Extract the (X, Y) coordinate from the center of the cell holding the provided text.  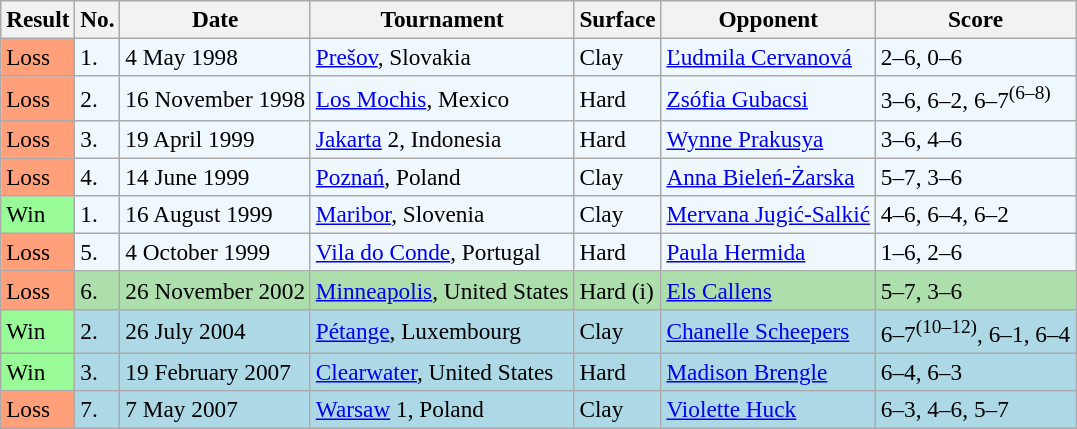
6–3, 4–6, 5–7 (975, 410)
6–7(10–12), 6–1, 6–4 (975, 331)
Los Mochis, Mexico (442, 98)
Paula Hermida (768, 252)
14 June 1999 (215, 177)
6. (98, 290)
Surface (618, 19)
4. (98, 177)
7. (98, 410)
No. (98, 19)
Pétange, Luxembourg (442, 331)
Chanelle Scheepers (768, 331)
5. (98, 252)
Zsófia Gubacsi (768, 98)
4 October 1999 (215, 252)
1–6, 2–6 (975, 252)
Wynne Prakusya (768, 139)
4 May 1998 (215, 57)
Warsaw 1, Poland (442, 410)
19 April 1999 (215, 139)
Result (38, 19)
Poznań, Poland (442, 177)
Tournament (442, 19)
Violette Huck (768, 410)
Score (975, 19)
Els Callens (768, 290)
Date (215, 19)
Mervana Jugić-Salkić (768, 214)
16 August 1999 (215, 214)
6–4, 6–3 (975, 372)
3–6, 4–6 (975, 139)
16 November 1998 (215, 98)
Maribor, Slovenia (442, 214)
19 February 2007 (215, 372)
3–6, 6–2, 6–7(6–8) (975, 98)
Hard (i) (618, 290)
2–6, 0–6 (975, 57)
Jakarta 2, Indonesia (442, 139)
Minneapolis, United States (442, 290)
26 November 2002 (215, 290)
7 May 2007 (215, 410)
Opponent (768, 19)
26 July 2004 (215, 331)
Prešov, Slovakia (442, 57)
Ľudmila Cervanová (768, 57)
Clearwater, United States (442, 372)
Vila do Conde, Portugal (442, 252)
Madison Brengle (768, 372)
Anna Bieleń-Żarska (768, 177)
4–6, 6–4, 6–2 (975, 214)
